Scan for the cell matching the given text and deliver its (X, Y) coordinate at center. 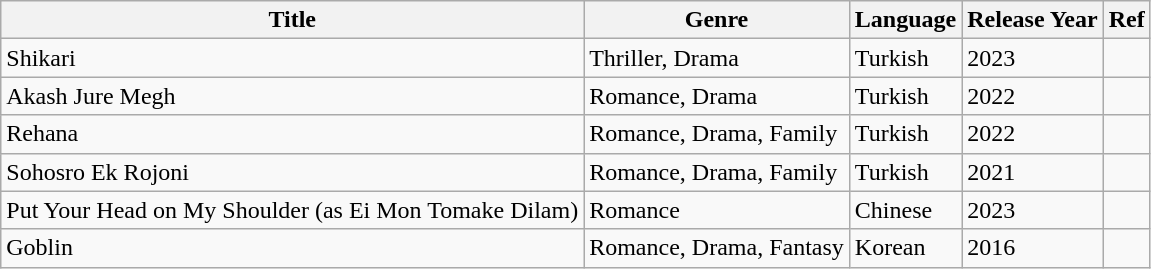
Release Year (1032, 20)
2016 (1032, 248)
Shikari (292, 58)
Romance, Drama, Fantasy (717, 248)
Language (905, 20)
Thriller, Drama (717, 58)
Akash Jure Megh (292, 96)
Rehana (292, 134)
Korean (905, 248)
Title (292, 20)
Chinese (905, 210)
Romance (717, 210)
Romance, Drama (717, 96)
Sohosro Ek Rojoni (292, 172)
Put Your Head on My Shoulder (as Ei Mon Tomake Dilam) (292, 210)
Genre (717, 20)
Ref (1126, 20)
Goblin (292, 248)
2021 (1032, 172)
